Identify which cell holds the provided text, then report its (x, y) central coordinate. 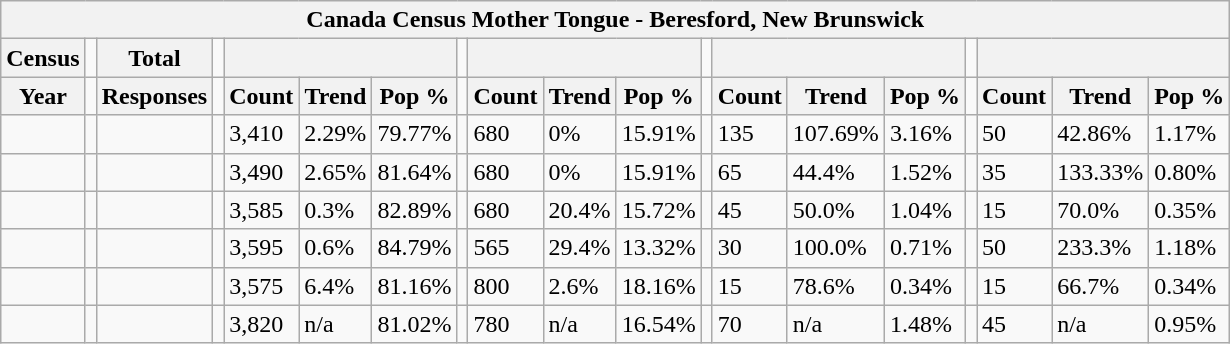
Responses (154, 96)
15.72% (658, 210)
29.4% (580, 248)
780 (506, 324)
35 (1014, 172)
233.3% (1100, 248)
135 (750, 134)
79.77% (414, 134)
13.32% (658, 248)
81.16% (414, 286)
2.29% (336, 134)
0.3% (336, 210)
66.7% (1100, 286)
Canada Census Mother Tongue - Beresford, New Brunswick (616, 20)
2.6% (580, 286)
Total (154, 58)
Year (43, 96)
16.54% (658, 324)
18.16% (658, 286)
3,595 (262, 248)
70.0% (1100, 210)
1.17% (1190, 134)
0.95% (1190, 324)
50.0% (836, 210)
81.64% (414, 172)
0.35% (1190, 210)
1.18% (1190, 248)
800 (506, 286)
20.4% (580, 210)
42.86% (1100, 134)
1.48% (924, 324)
565 (506, 248)
100.0% (836, 248)
3,410 (262, 134)
3,585 (262, 210)
0.6% (336, 248)
1.04% (924, 210)
107.69% (836, 134)
3,575 (262, 286)
3,820 (262, 324)
70 (750, 324)
3.16% (924, 134)
1.52% (924, 172)
2.65% (336, 172)
3,490 (262, 172)
133.33% (1100, 172)
65 (750, 172)
44.4% (836, 172)
81.02% (414, 324)
6.4% (336, 286)
84.79% (414, 248)
0.71% (924, 248)
0.80% (1190, 172)
78.6% (836, 286)
Census (43, 58)
30 (750, 248)
82.89% (414, 210)
